Provide the (x, y) coordinate of the cell's center where the given text is located.  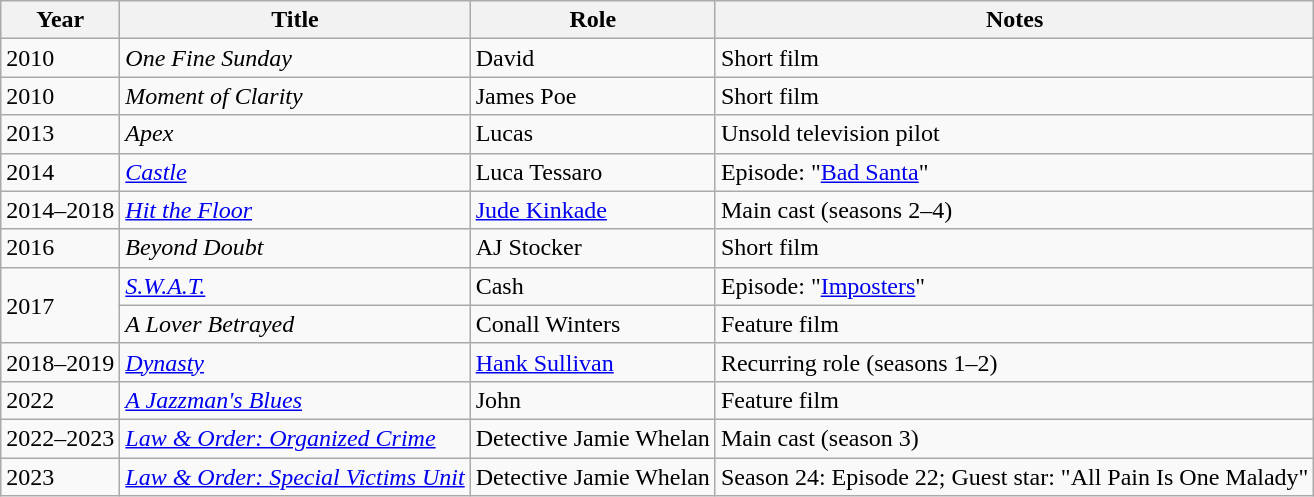
Law & Order: Organized Crime (295, 438)
Title (295, 20)
John (592, 400)
2014–2018 (60, 210)
Unsold television pilot (1014, 134)
S.W.A.T. (295, 286)
2016 (60, 248)
Season 24: Episode 22; Guest star: "All Pain Is One Malady" (1014, 477)
Conall Winters (592, 324)
AJ Stocker (592, 248)
2022 (60, 400)
David (592, 58)
Main cast (seasons 2–4) (1014, 210)
Episode: "Imposters" (1014, 286)
One Fine Sunday (295, 58)
Law & Order: Special Victims Unit (295, 477)
Episode: "Bad Santa" (1014, 172)
Role (592, 20)
2017 (60, 305)
Castle (295, 172)
Apex (295, 134)
Beyond Doubt (295, 248)
James Poe (592, 96)
Notes (1014, 20)
Luca Tessaro (592, 172)
2018–2019 (60, 362)
Hank Sullivan (592, 362)
Hit the Floor (295, 210)
Main cast (season 3) (1014, 438)
Lucas (592, 134)
Year (60, 20)
2022–2023 (60, 438)
A Jazzman's Blues (295, 400)
Moment of Clarity (295, 96)
A Lover Betrayed (295, 324)
Dynasty (295, 362)
Jude Kinkade (592, 210)
Cash (592, 286)
2014 (60, 172)
2013 (60, 134)
Recurring role (seasons 1–2) (1014, 362)
2023 (60, 477)
